Determine the [x, y] coordinate at the center of the cell enclosing the given text.  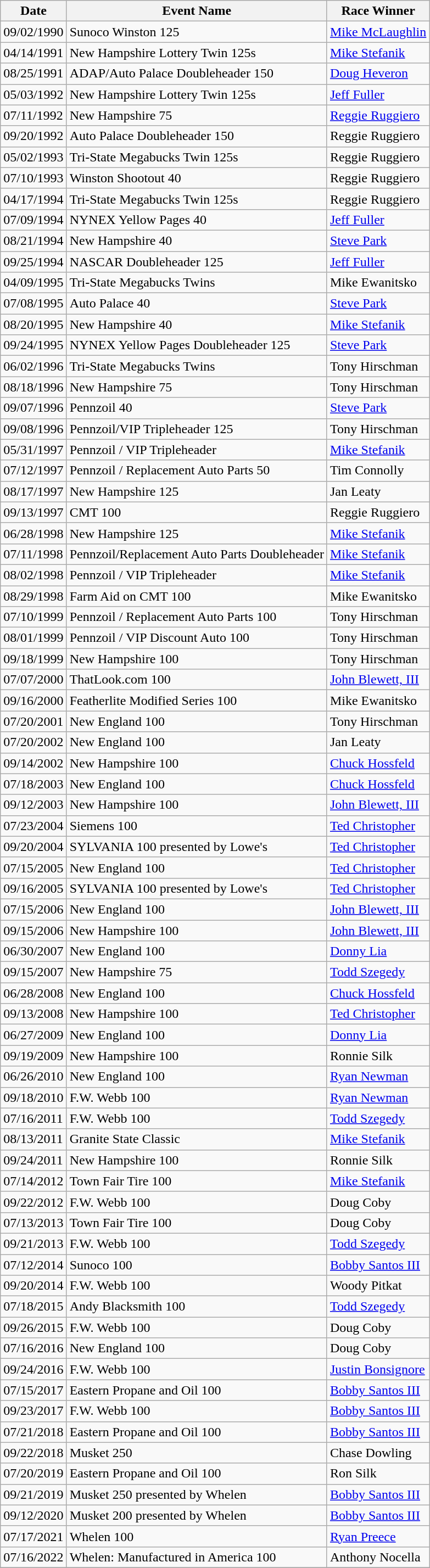
Pennzoil / VIP Discount Auto 100 [197, 638]
Date [33, 11]
07/16/2011 [33, 1118]
07/17/2021 [33, 1536]
08/29/1998 [33, 596]
09/12/2003 [33, 805]
09/19/2009 [33, 1056]
07/18/2015 [33, 1307]
08/25/1991 [33, 74]
Doug Heveron [378, 74]
07/23/2004 [33, 826]
Musket 200 presented by Whelen [197, 1515]
09/24/2016 [33, 1369]
09/13/2008 [33, 1014]
07/12/2014 [33, 1264]
Auto Palace Doubleheader 150 [197, 136]
Tim Connolly [378, 471]
07/20/2002 [33, 742]
07/15/2005 [33, 867]
Chase Dowling [378, 1453]
09/14/2002 [33, 763]
Auto Palace 40 [197, 304]
07/10/1999 [33, 617]
07/20/2019 [33, 1474]
Farm Aid on CMT 100 [197, 596]
07/15/2017 [33, 1390]
07/12/1997 [33, 471]
09/20/2014 [33, 1286]
04/09/1995 [33, 283]
09/18/2010 [33, 1097]
05/02/1993 [33, 157]
Whelen 100 [197, 1536]
07/15/2006 [33, 909]
06/30/2007 [33, 951]
09/12/2020 [33, 1515]
Sunoco Winston 125 [197, 32]
08/21/1994 [33, 240]
09/22/2012 [33, 1202]
09/16/2005 [33, 888]
Pennzoil/Replacement Auto Parts Doubleheader [197, 554]
07/18/2003 [33, 784]
07/21/2018 [33, 1432]
07/07/2000 [33, 680]
09/02/1990 [33, 32]
07/13/2013 [33, 1223]
09/21/2019 [33, 1494]
Sunoco 100 [197, 1264]
09/24/2011 [33, 1160]
09/20/1992 [33, 136]
09/24/1995 [33, 345]
ADAP/Auto Palace Doubleheader 150 [197, 74]
09/15/2006 [33, 931]
ThatLook.com 100 [197, 680]
09/18/1999 [33, 659]
08/20/1995 [33, 324]
Musket 250 presented by Whelen [197, 1494]
Pennzoil / Replacement Auto Parts 50 [197, 471]
Event Name [197, 11]
Justin Bonsignore [378, 1369]
Woody Pitkat [378, 1286]
09/15/2007 [33, 972]
06/27/2009 [33, 1035]
07/09/1994 [33, 220]
06/02/1996 [33, 366]
Pennzoil / Replacement Auto Parts 100 [197, 617]
09/25/1994 [33, 262]
Ryan Preece [378, 1536]
06/28/1998 [33, 533]
04/17/1994 [33, 199]
Ron Silk [378, 1474]
Andy Blacksmith 100 [197, 1307]
08/13/2011 [33, 1139]
Siemens 100 [197, 826]
Winston Shootout 40 [197, 178]
NASCAR Doubleheader 125 [197, 262]
CMT 100 [197, 512]
Race Winner [378, 11]
09/16/2000 [33, 701]
09/26/2015 [33, 1328]
NYNEX Yellow Pages 40 [197, 220]
09/22/2018 [33, 1453]
08/02/1998 [33, 575]
07/16/2016 [33, 1348]
08/18/1996 [33, 387]
Featherlite Modified Series 100 [197, 701]
07/11/1998 [33, 554]
04/14/1991 [33, 53]
08/17/1997 [33, 491]
Whelen: Manufactured in America 100 [197, 1557]
05/31/1997 [33, 450]
09/08/1996 [33, 429]
Granite State Classic [197, 1139]
07/16/2022 [33, 1557]
07/10/1993 [33, 178]
Anthony Nocella [378, 1557]
05/03/1992 [33, 94]
06/26/2010 [33, 1077]
Mike McLaughlin [378, 32]
07/08/1995 [33, 304]
07/20/2001 [33, 721]
Musket 250 [197, 1453]
09/13/1997 [33, 512]
09/21/2013 [33, 1244]
Pennzoil/VIP Tripleheader 125 [197, 429]
NYNEX Yellow Pages Doubleheader 125 [197, 345]
06/28/2008 [33, 993]
09/20/2004 [33, 847]
09/23/2017 [33, 1411]
09/07/1996 [33, 408]
08/01/1999 [33, 638]
Pennzoil 40 [197, 408]
07/14/2012 [33, 1181]
07/11/1992 [33, 115]
